Return the (X, Y) coordinate for the center point of the cell that contains the specified text.  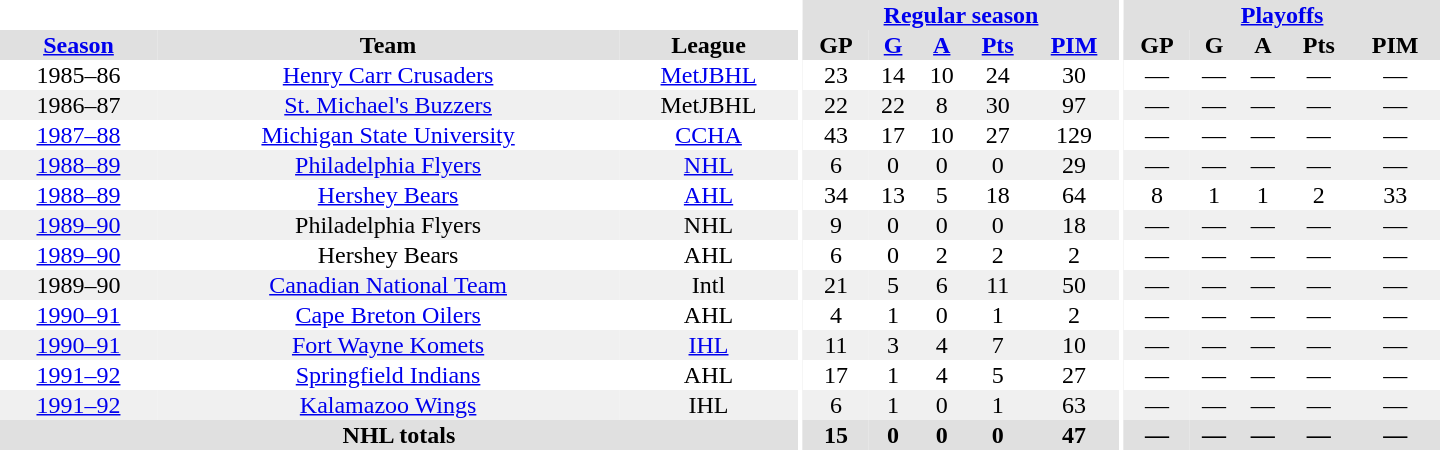
14 (894, 75)
Regular season (961, 15)
9 (836, 225)
129 (1074, 135)
League (708, 45)
50 (1074, 285)
St. Michael's Buzzers (388, 105)
Henry Carr Crusaders (388, 75)
21 (836, 285)
1987–88 (78, 135)
Season (78, 45)
47 (1074, 435)
63 (1074, 405)
1985–86 (78, 75)
1986–87 (78, 105)
Playoffs (1282, 15)
34 (836, 195)
3 (894, 345)
33 (1395, 195)
NHL totals (399, 435)
13 (894, 195)
Cape Breton Oilers (388, 315)
29 (1074, 165)
64 (1074, 195)
43 (836, 135)
97 (1074, 105)
CCHA (708, 135)
Springfield Indians (388, 375)
Intl (708, 285)
Michigan State University (388, 135)
23 (836, 75)
15 (836, 435)
24 (998, 75)
Kalamazoo Wings (388, 405)
Team (388, 45)
Fort Wayne Komets (388, 345)
7 (998, 345)
Canadian National Team (388, 285)
